Detect which cell encompasses the target text, then output its [x, y] center coordinate. 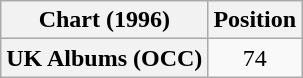
Position [255, 20]
Chart (1996) [104, 20]
74 [255, 58]
UK Albums (OCC) [104, 58]
